Scan for the cell matching the given text and deliver its (X, Y) coordinate at center. 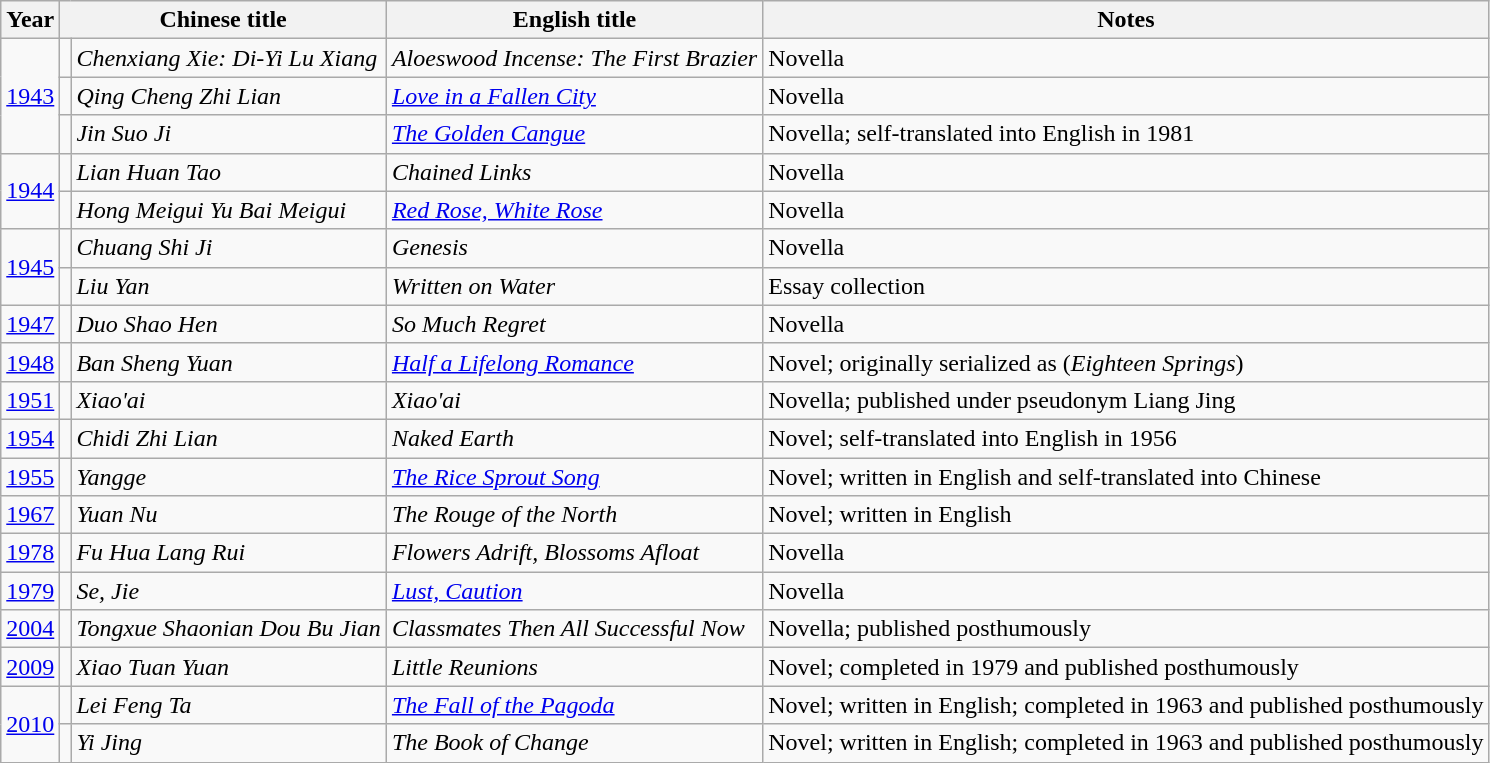
Chained Links (574, 172)
Hong Meigui Yu Bai Meigui (228, 210)
Fu Hua Lang Rui (228, 553)
The Rice Sprout Song (574, 477)
Chinese title (224, 20)
The Rouge of the North (574, 515)
Classmates Then All Successful Now (574, 629)
Written on Water (574, 286)
Xiao Tuan Yuan (228, 667)
The Fall of the Pagoda (574, 705)
1945 (30, 267)
Chidi Zhi Lian (228, 438)
Aloeswood Incense: The First Brazier (574, 58)
The Book of Change (574, 743)
Novella; published posthumously (1126, 629)
2004 (30, 629)
2010 (30, 724)
Liu Yan (228, 286)
Genesis (574, 248)
1944 (30, 191)
Novel; written in English and self-translated into Chinese (1126, 477)
Chenxiang Xie: Di-Yi Lu Xiang (228, 58)
Love in a Fallen City (574, 96)
Notes (1126, 20)
Jin Suo Ji (228, 134)
1943 (30, 96)
Duo Shao Hen (228, 324)
Novella; self-translated into English in 1981 (1126, 134)
Essay collection (1126, 286)
Naked Earth (574, 438)
1978 (30, 553)
Novel; originally serialized as (Eighteen Springs) (1126, 362)
The Golden Cangue (574, 134)
Little Reunions (574, 667)
Half a Lifelong Romance (574, 362)
Novella; published under pseudonym Liang Jing (1126, 400)
Novel; completed in 1979 and published posthumously (1126, 667)
Flowers Adrift, Blossoms Afloat (574, 553)
Qing Cheng Zhi Lian (228, 96)
So Much Regret (574, 324)
Yangge (228, 477)
1954 (30, 438)
Ban Sheng Yuan (228, 362)
Novel; written in English (1126, 515)
1948 (30, 362)
Red Rose, White Rose (574, 210)
1955 (30, 477)
Lust, Caution (574, 591)
Lian Huan Tao (228, 172)
Lei Feng Ta (228, 705)
1979 (30, 591)
Se, Jie (228, 591)
Tongxue Shaonian Dou Bu Jian (228, 629)
Yuan Nu (228, 515)
Year (30, 20)
1951 (30, 400)
1967 (30, 515)
English title (574, 20)
2009 (30, 667)
Chuang Shi Ji (228, 248)
1947 (30, 324)
Yi Jing (228, 743)
Novel; self-translated into English in 1956 (1126, 438)
